Detect which cell encompasses the target text, then output its (X, Y) center coordinate. 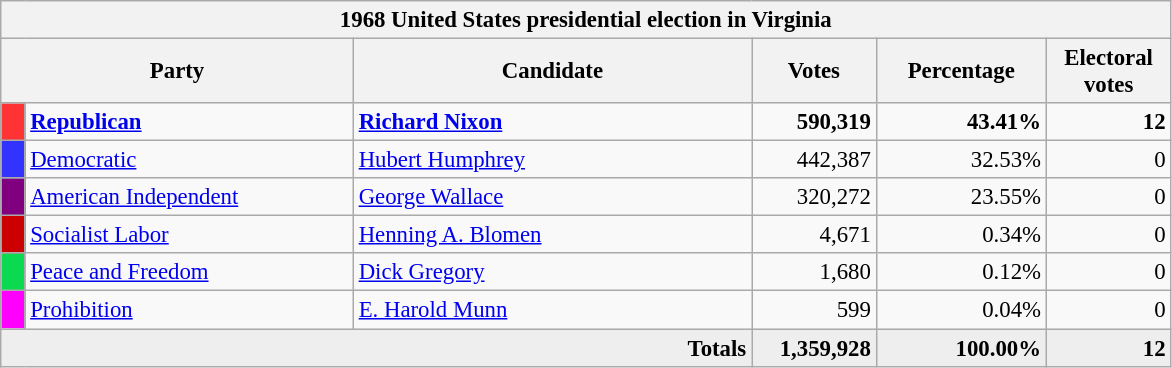
Party (178, 72)
Electoral votes (1108, 72)
0.12% (961, 273)
Prohibition (189, 310)
Hubert Humphrey (552, 160)
100.00% (961, 348)
599 (814, 310)
1,359,928 (814, 348)
0.04% (961, 310)
0.34% (961, 235)
320,272 (814, 197)
590,319 (814, 122)
Democratic (189, 160)
Dick Gregory (552, 273)
Peace and Freedom (189, 273)
43.41% (961, 122)
Richard Nixon (552, 122)
442,387 (814, 160)
Totals (376, 348)
32.53% (961, 160)
1,680 (814, 273)
Percentage (961, 72)
Henning A. Blomen (552, 235)
Votes (814, 72)
E. Harold Munn (552, 310)
1968 United States presidential election in Virginia (586, 20)
4,671 (814, 235)
23.55% (961, 197)
George Wallace (552, 197)
Socialist Labor (189, 235)
American Independent (189, 197)
Republican (189, 122)
Candidate (552, 72)
